Locate the cell with the specified text and output its (x, y) center coordinate. 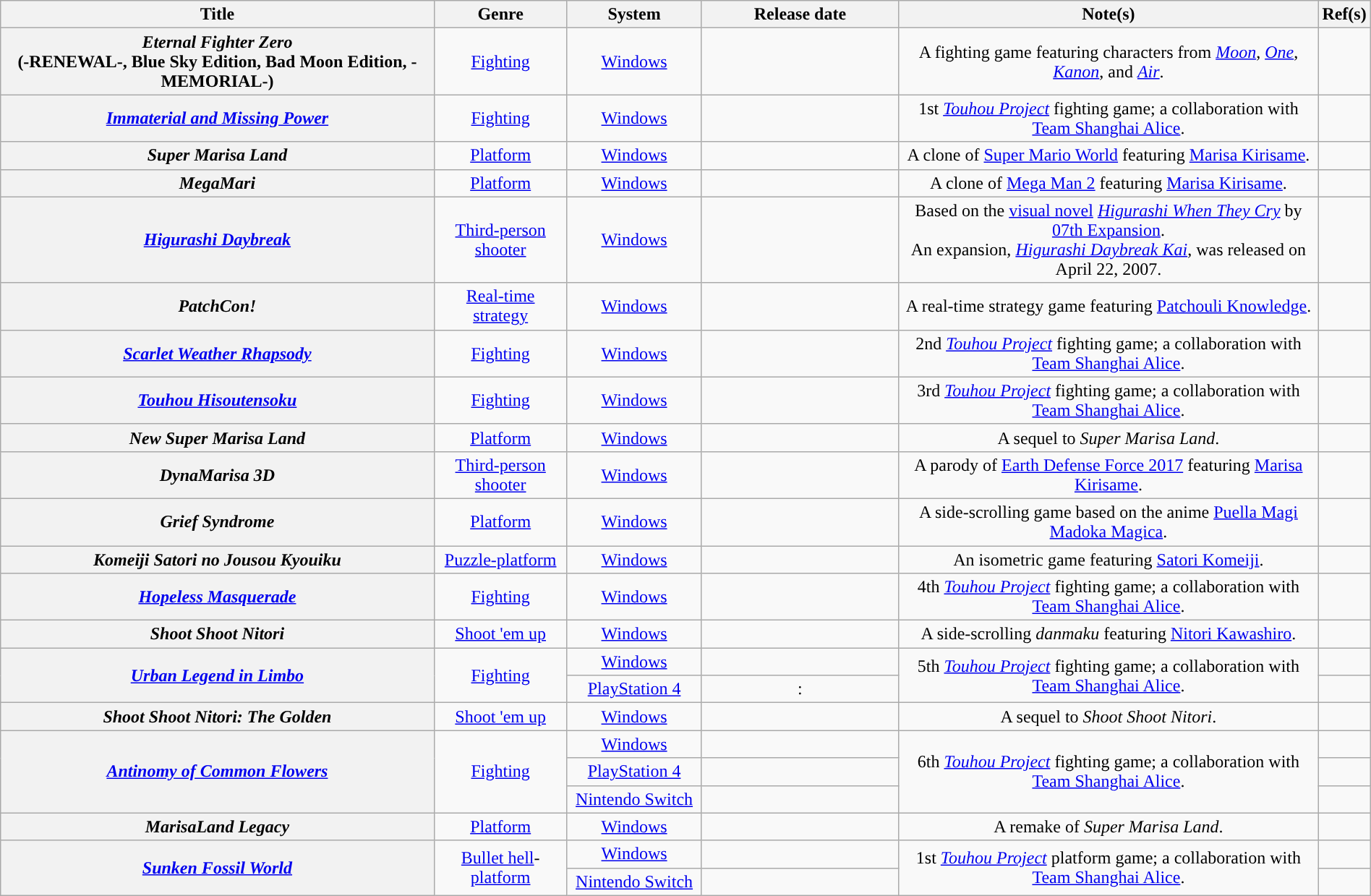
Note(s) (1109, 14)
A side-scrolling danmaku featuring Nitori Kawashiro. (1109, 634)
System (634, 14)
5th Touhou Project fighting game; a collaboration with Team Shanghai Alice. (1109, 675)
A side-scrolling game based on the anime Puella Magi Madoka Magica. (1109, 522)
Based on the visual novel Higurashi When They Cry by 07th Expansion.An expansion, Higurashi Daybreak Kai, was released on April 22, 2007. (1109, 240)
Touhou Hisoutensoku (217, 401)
Real-time strategy (500, 307)
A fighting game featuring characters from Moon, One, Kanon, and Air. (1109, 61)
6th Touhou Project fighting game; a collaboration with Team Shanghai Alice. (1109, 772)
MegaMari (217, 183)
MarisaLand Legacy (217, 827)
Hopeless Masquerade (217, 597)
Shoot Shoot Nitori (217, 634)
A parody of Earth Defense Force 2017 featuring Marisa Kirisame. (1109, 474)
1st Touhou Project fighting game; a collaboration with Team Shanghai Alice. (1109, 119)
A real-time strategy game featuring Patchouli Knowledge. (1109, 307)
Eternal Fighter Zero(-RENEWAL-, Blue Sky Edition, Bad Moon Edition, -MEMORIAL-) (217, 61)
Komeiji Satori no Jousou Kyouiku (217, 559)
: (800, 689)
Ref(s) (1344, 14)
Release date (800, 14)
Antinomy of Common Flowers (217, 772)
2nd Touhou Project fighting game; a collaboration with Team Shanghai Alice. (1109, 353)
New Super Marisa Land (217, 438)
Urban Legend in Limbo (217, 675)
Puzzle-platform (500, 559)
A clone of Mega Man 2 featuring Marisa Kirisame. (1109, 183)
Scarlet Weather Rhapsody (217, 353)
A remake of Super Marisa Land. (1109, 827)
Higurashi Daybreak (217, 240)
Grief Syndrome (217, 522)
1st Touhou Project platform game; a collaboration with Team Shanghai Alice. (1109, 868)
An isometric game featuring Satori Komeiji. (1109, 559)
DynaMarisa 3D (217, 474)
Sunken Fossil World (217, 868)
4th Touhou Project fighting game; a collaboration with Team Shanghai Alice. (1109, 597)
3rd Touhou Project fighting game; a collaboration with Team Shanghai Alice. (1109, 401)
Shoot Shoot Nitori: The Golden (217, 717)
Bullet hell-platform (500, 868)
Title (217, 14)
A sequel to Super Marisa Land. (1109, 438)
Genre (500, 14)
A clone of Super Mario World featuring Marisa Kirisame. (1109, 155)
A sequel to Shoot Shoot Nitori. (1109, 717)
PatchCon! (217, 307)
Super Marisa Land (217, 155)
Immaterial and Missing Power (217, 119)
